Detect which cell encompasses the target text, then output its [x, y] center coordinate. 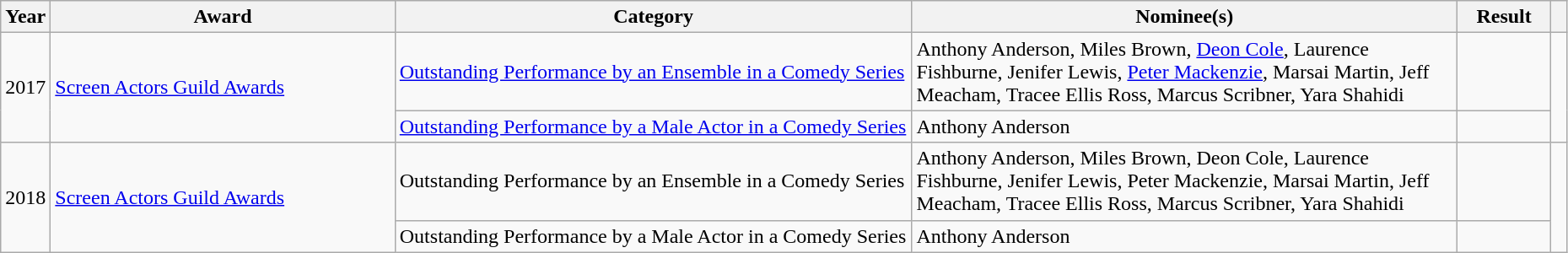
Category [653, 17]
Award [223, 17]
Year [25, 17]
2018 [25, 197]
Nominee(s) [1184, 17]
2017 [25, 88]
Result [1503, 17]
